Provide the [X, Y] coordinate of the cell's center where the given text is located.  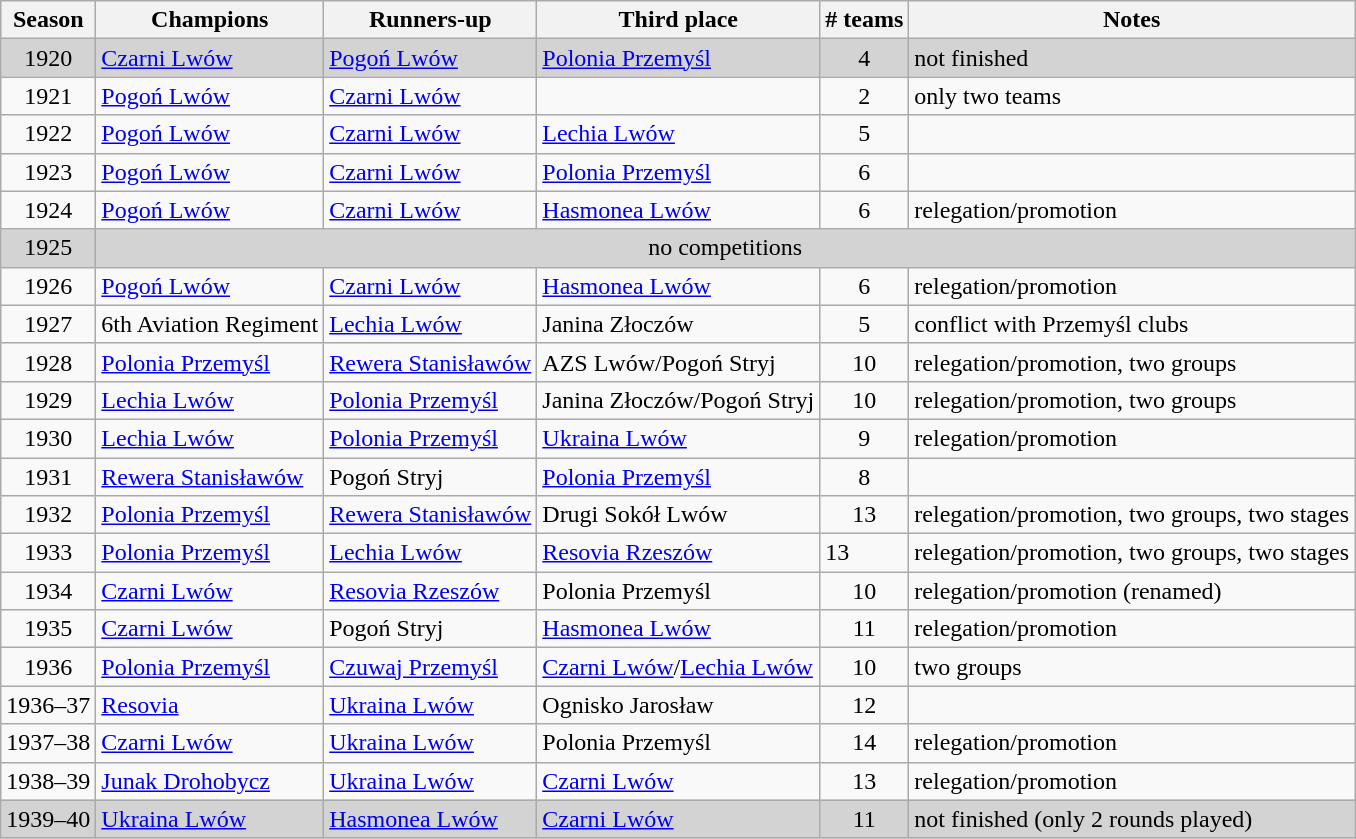
not finished (only 2 rounds played) [1132, 819]
Junak Drohobycz [210, 781]
1933 [48, 553]
1936–37 [48, 705]
9 [864, 438]
Season [48, 20]
relegation/promotion (renamed) [1132, 591]
1924 [48, 210]
1928 [48, 362]
1927 [48, 324]
only two teams [1132, 96]
no competitions [726, 248]
1923 [48, 172]
Drugi Sokół Lwów [678, 515]
1932 [48, 515]
1936 [48, 667]
AZS Lwów/Pogoń Stryj [678, 362]
Ognisko Jarosław [678, 705]
8 [864, 477]
Janina Złoczów [678, 324]
1922 [48, 134]
1934 [48, 591]
2 [864, 96]
14 [864, 743]
1925 [48, 248]
Runners-up [430, 20]
6th Aviation Regiment [210, 324]
# teams [864, 20]
Resovia [210, 705]
Czuwaj Przemyśl [430, 667]
1930 [48, 438]
1931 [48, 477]
1935 [48, 629]
12 [864, 705]
1937–38 [48, 743]
Champions [210, 20]
not finished [1132, 58]
Notes [1132, 20]
Czarni Lwów/Lechia Lwów [678, 667]
1920 [48, 58]
4 [864, 58]
1921 [48, 96]
1926 [48, 286]
1938–39 [48, 781]
Janina Złoczów/Pogoń Stryj [678, 400]
conflict with Przemyśl clubs [1132, 324]
1929 [48, 400]
Third place [678, 20]
1939–40 [48, 819]
two groups [1132, 667]
